Determine the [x, y] coordinate at the center of the cell enclosing the given text.  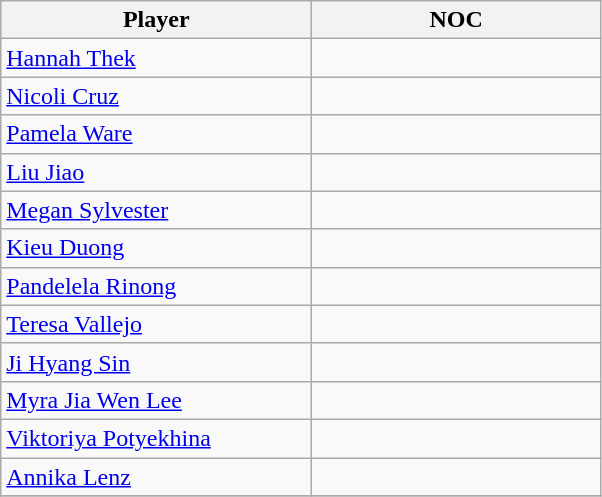
Hannah Thek [156, 58]
Player [156, 20]
Ji Hyang Sin [156, 362]
Pandelela Rinong [156, 286]
Teresa Vallejo [156, 324]
Kieu Duong [156, 248]
Pamela Ware [156, 134]
Nicoli Cruz [156, 96]
NOC [456, 20]
Myra Jia Wen Lee [156, 400]
Annika Lenz [156, 477]
Megan Sylvester [156, 210]
Liu Jiao [156, 172]
Viktoriya Potyekhina [156, 438]
